Extract the [x, y] coordinate from the center of the cell holding the provided text.  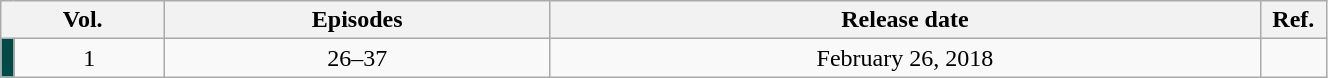
Ref. [1293, 20]
Episodes [358, 20]
26–37 [358, 58]
1 [90, 58]
Vol. [83, 20]
Release date [905, 20]
February 26, 2018 [905, 58]
